Provide the [x, y] coordinate of the cell's center where the given text is located.  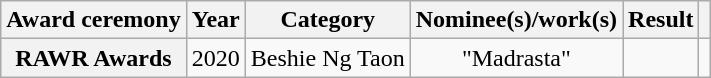
RAWR Awards [94, 58]
2020 [216, 58]
"Madrasta" [516, 58]
Year [216, 20]
Award ceremony [94, 20]
Beshie Ng Taon [328, 58]
Category [328, 20]
Nominee(s)/work(s) [516, 20]
Result [661, 20]
